Determine the (x, y) coordinate at the center of the cell enclosing the given text.  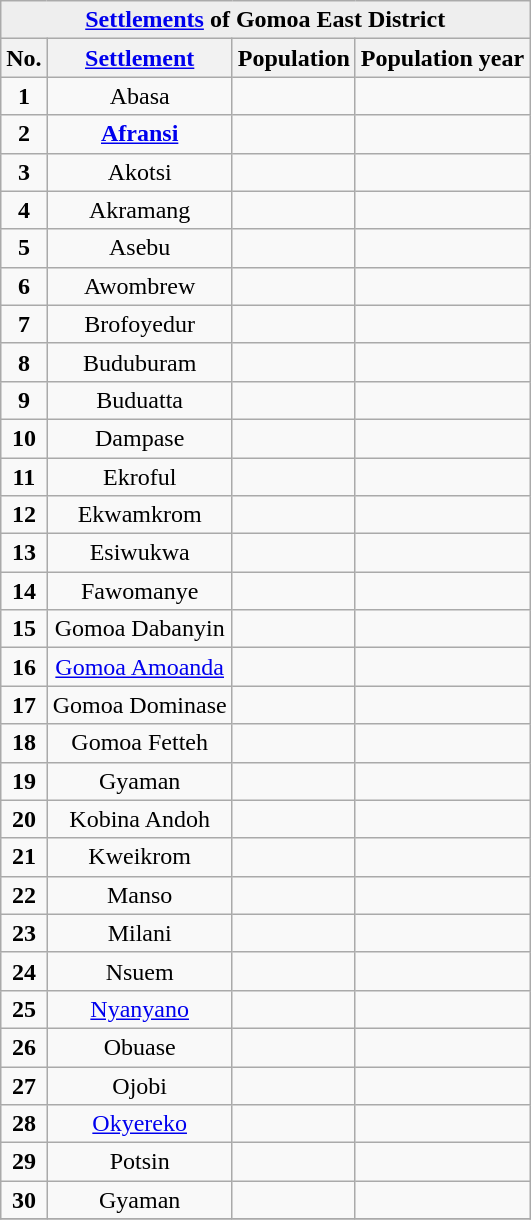
Population year (442, 58)
1 (24, 96)
27 (24, 1085)
17 (24, 705)
30 (24, 1200)
Afransi (140, 134)
Fawomanye (140, 591)
Gomoa Fetteh (140, 743)
10 (24, 438)
12 (24, 515)
5 (24, 248)
Potsin (140, 1162)
Dampase (140, 438)
2 (24, 134)
Gomoa Amoanda (140, 667)
Akramang (140, 210)
4 (24, 210)
8 (24, 362)
Nyanyano (140, 1009)
Esiwukwa (140, 553)
Abasa (140, 96)
Population (294, 58)
Ojobi (140, 1085)
Obuase (140, 1047)
Milani (140, 933)
Settlement (140, 58)
23 (24, 933)
13 (24, 553)
No. (24, 58)
Gomoa Dabanyin (140, 629)
Buduatta (140, 400)
18 (24, 743)
29 (24, 1162)
Awombrew (140, 286)
Buduburam (140, 362)
28 (24, 1124)
Brofoyedur (140, 324)
26 (24, 1047)
Gomoa Dominase (140, 705)
16 (24, 667)
Kobina Andoh (140, 819)
3 (24, 172)
22 (24, 895)
Asebu (140, 248)
6 (24, 286)
19 (24, 781)
14 (24, 591)
9 (24, 400)
11 (24, 477)
Kweikrom (140, 857)
Manso (140, 895)
Ekroful (140, 477)
7 (24, 324)
15 (24, 629)
Settlements of Gomoa East District (266, 20)
21 (24, 857)
24 (24, 971)
Akotsi (140, 172)
Ekwamkrom (140, 515)
Okyereko (140, 1124)
20 (24, 819)
25 (24, 1009)
Nsuem (140, 971)
